Capture the cell that displays the provided text and extract its (x, y) central coordinate. 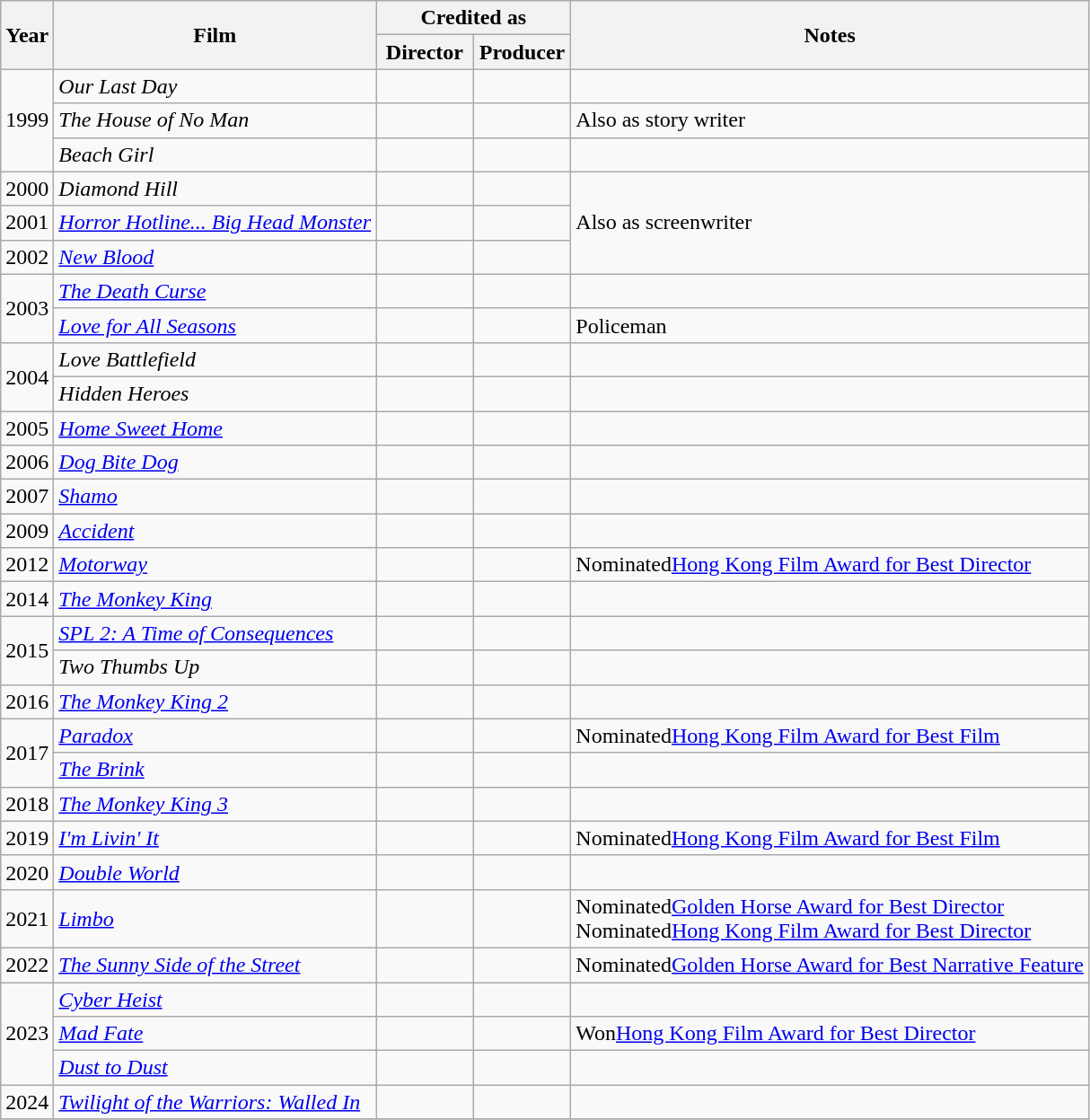
Film (215, 35)
NominatedGolden Horse Award for Best Narrative Feature (830, 965)
2005 (27, 428)
Producer (523, 52)
Love for All Seasons (215, 325)
The Death Curse (215, 291)
Twilight of the Warriors: Walled In (215, 1102)
SPL 2: A Time of Consequences (215, 633)
New Blood (215, 257)
Love Battlefield (215, 359)
1999 (27, 120)
2007 (27, 497)
2020 (27, 872)
Diamond Hill (215, 189)
Hidden Heroes (215, 393)
Home Sweet Home (215, 428)
Our Last Day (215, 86)
Also as story writer (830, 120)
NominatedGolden Horse Award for Best DirectorNominatedHong Kong Film Award for Best Director (830, 918)
2023 (27, 1034)
2009 (27, 531)
2017 (27, 753)
Notes (830, 35)
Also as screenwriter (830, 223)
2018 (27, 804)
2024 (27, 1102)
2000 (27, 189)
I'm Livin' It (215, 838)
The Monkey King 2 (215, 701)
2012 (27, 565)
2001 (27, 223)
The Monkey King (215, 599)
The Brink (215, 770)
NominatedHong Kong Film Award for Best Director (830, 565)
Accident (215, 531)
2014 (27, 599)
WonHong Kong Film Award for Best Director (830, 1034)
Shamo (215, 497)
Credited as (474, 18)
2002 (27, 257)
Director (426, 52)
The House of No Man (215, 120)
Dog Bite Dog (215, 463)
2021 (27, 918)
Motorway (215, 565)
2006 (27, 463)
Two Thumbs Up (215, 667)
The Monkey King 3 (215, 804)
2022 (27, 965)
Dust to Dust (215, 1068)
Limbo (215, 918)
The Sunny Side of the Street (215, 965)
Year (27, 35)
2019 (27, 838)
Double World (215, 872)
Policeman (830, 325)
Cyber Heist (215, 1000)
Horror Hotline... Big Head Monster (215, 223)
2004 (27, 376)
Paradox (215, 736)
2015 (27, 650)
Mad Fate (215, 1034)
2003 (27, 308)
Beach Girl (215, 154)
2016 (27, 701)
